Extract the [x, y] coordinate from the center of the cell holding the provided text.  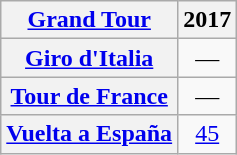
Giro d'Italia [90, 58]
Grand Tour [90, 20]
45 [208, 134]
2017 [208, 20]
Tour de France [90, 96]
Vuelta a España [90, 134]
